Output the (X, Y) coordinate of the center of the cell containing the given text.  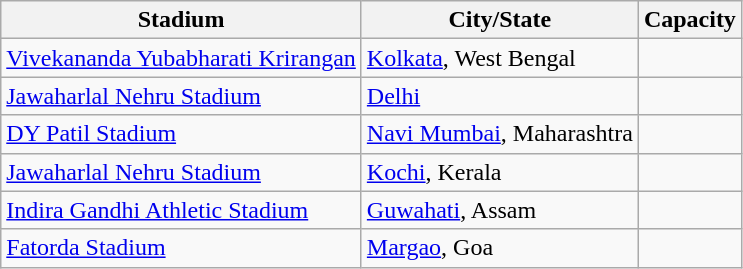
Margao, Goa (500, 248)
Indira Gandhi Athletic Stadium (182, 210)
Kochi, Kerala (500, 172)
Kolkata, West Bengal (500, 58)
DY Patil Stadium (182, 134)
Navi Mumbai, Maharashtra (500, 134)
Delhi (500, 96)
City/State (500, 20)
Capacity (690, 20)
Guwahati, Assam (500, 210)
Stadium (182, 20)
Vivekananda Yubabharati Krirangan (182, 58)
Fatorda Stadium (182, 248)
